From the cell containing the given text, extract its center point as [X, Y] coordinate. 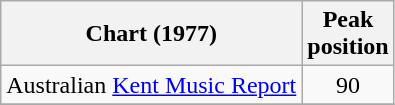
Peakposition [348, 34]
Chart (1977) [152, 34]
Australian Kent Music Report [152, 85]
90 [348, 85]
